Capture the cell that displays the provided text and extract its [x, y] central coordinate. 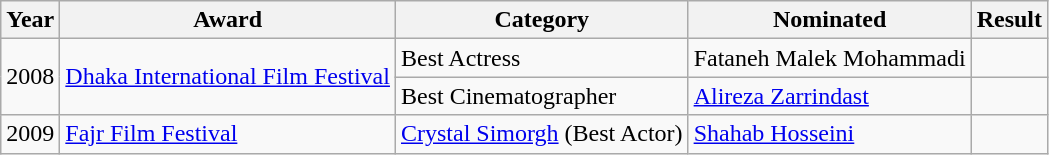
Best Actress [542, 58]
Fajr Film Festival [228, 134]
Award [228, 20]
Result [1009, 20]
Shahab Hosseini [830, 134]
2009 [30, 134]
Dhaka International Film Festival [228, 77]
2008 [30, 77]
Alireza Zarrindast [830, 96]
Fataneh Malek Mohammadi [830, 58]
Best Cinematographer [542, 96]
Nominated [830, 20]
Crystal Simorgh (Best Actor) [542, 134]
Year [30, 20]
Category [542, 20]
